Capture the cell that displays the provided text and extract its [X, Y] central coordinate. 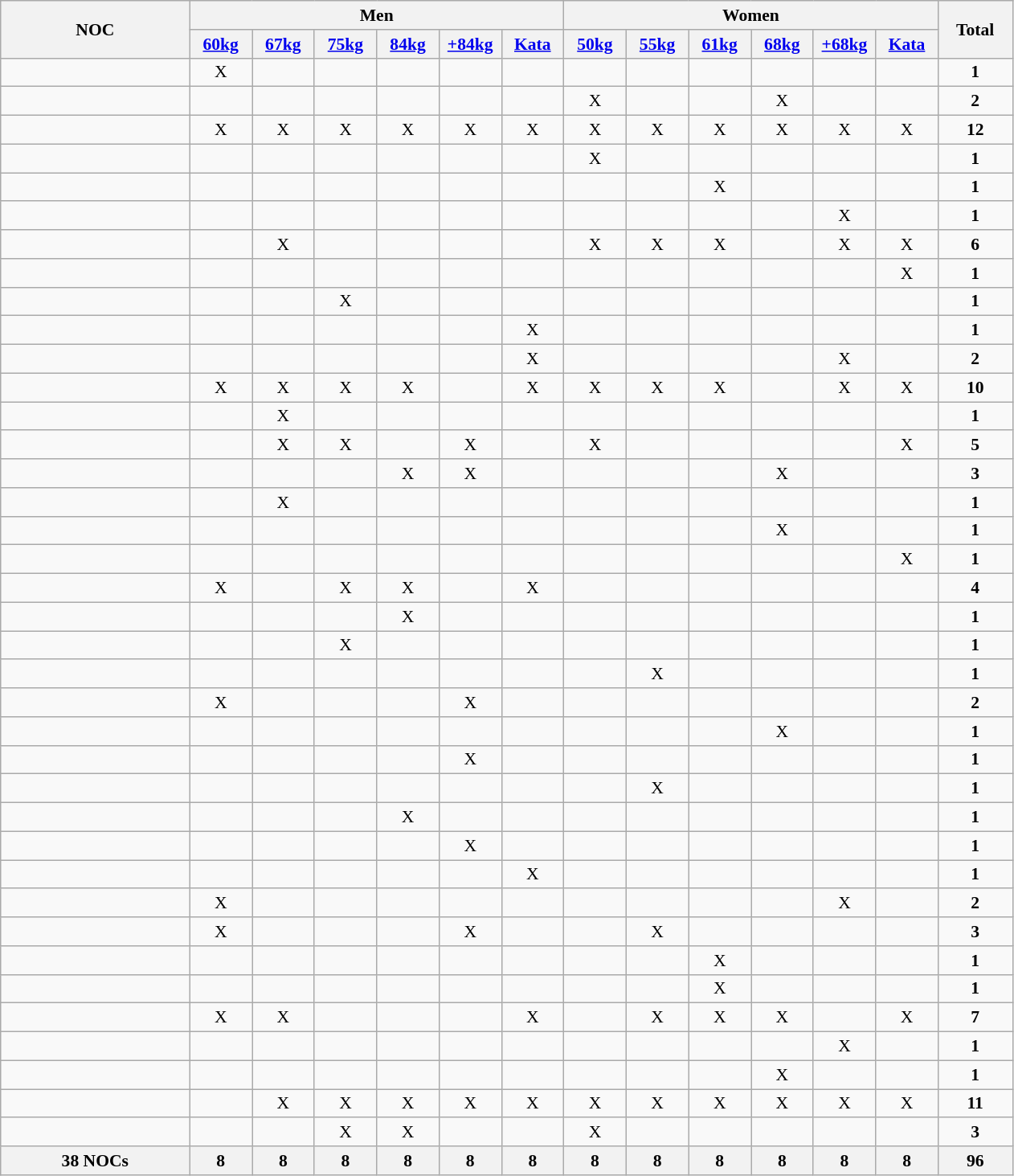
5 [975, 445]
96 [975, 1161]
75kg [345, 44]
55kg [657, 44]
+84kg [470, 44]
+68kg [844, 44]
50kg [595, 44]
60kg [221, 44]
38 NOCs [95, 1161]
84kg [408, 44]
11 [975, 1104]
10 [975, 387]
6 [975, 244]
NOC [95, 29]
61kg [720, 44]
12 [975, 130]
Women [751, 15]
68kg [782, 44]
67kg [284, 44]
4 [975, 588]
Total [975, 29]
Men [377, 15]
7 [975, 1018]
